Capture the cell that displays the provided text and extract its (X, Y) central coordinate. 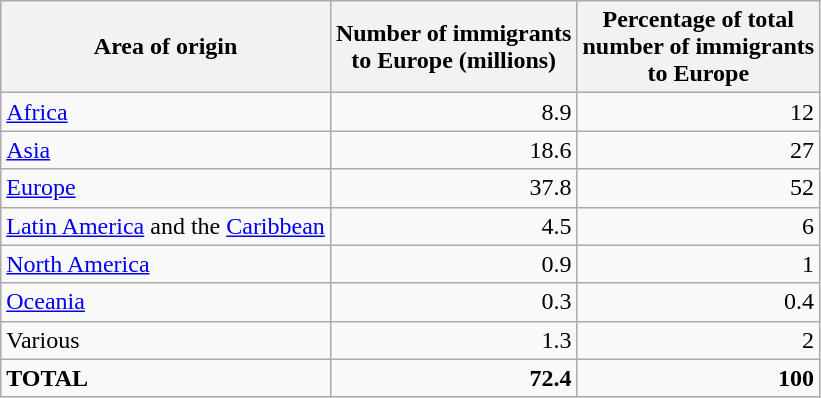
37.8 (454, 188)
4.5 (454, 226)
52 (698, 188)
Asia (166, 150)
8.9 (454, 112)
18.6 (454, 150)
12 (698, 112)
1.3 (454, 340)
Area of origin (166, 47)
100 (698, 378)
6 (698, 226)
72.4 (454, 378)
0.9 (454, 264)
2 (698, 340)
North America (166, 264)
0.4 (698, 302)
Oceania (166, 302)
1 (698, 264)
Number of immigrants to Europe (millions) (454, 47)
Various (166, 340)
Latin America and the Caribbean (166, 226)
0.3 (454, 302)
TOTAL (166, 378)
Africa (166, 112)
Percentage of total number of immigrants to Europe (698, 47)
Europe (166, 188)
27 (698, 150)
